Search for the cell housing the specified text and yield its [x, y] center coordinate. 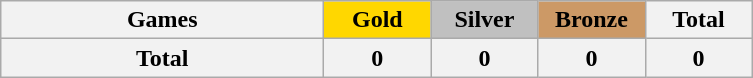
Silver [484, 20]
Gold [378, 20]
Bronze [592, 20]
Games [162, 20]
